Find where the given text appears and provide that cell's center as (x, y) coordinate. 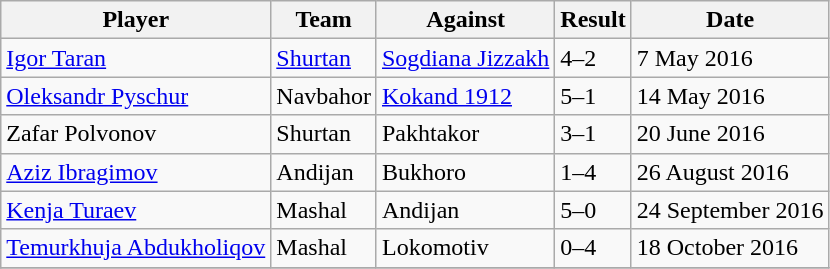
4–2 (593, 58)
Player (136, 20)
Oleksandr Pyschur (136, 96)
Bukhoro (465, 172)
24 September 2016 (730, 210)
Navbahor (324, 96)
5–0 (593, 210)
Kenja Turaev (136, 210)
Kokand 1912 (465, 96)
Sogdiana Jizzakh (465, 58)
Pakhtakor (465, 134)
Temurkhuja Abdukholiqov (136, 248)
3–1 (593, 134)
Aziz Ibragimov (136, 172)
1–4 (593, 172)
14 May 2016 (730, 96)
Zafar Polvonov (136, 134)
5–1 (593, 96)
Igor Taran (136, 58)
20 June 2016 (730, 134)
Lokomotiv (465, 248)
7 May 2016 (730, 58)
18 October 2016 (730, 248)
0–4 (593, 248)
26 August 2016 (730, 172)
Team (324, 20)
Result (593, 20)
Date (730, 20)
Against (465, 20)
